Search for the cell housing the specified text and yield its (x, y) center coordinate. 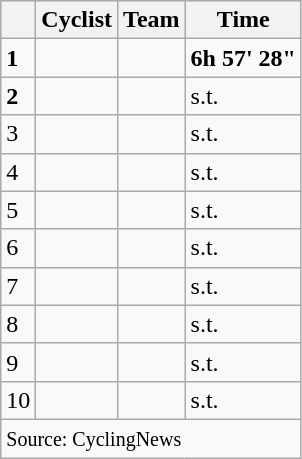
5 (18, 210)
Team (152, 20)
3 (18, 134)
2 (18, 96)
Cyclist (77, 20)
6 (18, 248)
10 (18, 400)
8 (18, 324)
Source: CyclingNews (152, 438)
Time (243, 20)
9 (18, 362)
7 (18, 286)
1 (18, 58)
4 (18, 172)
6h 57' 28" (243, 58)
